Return [x, y] of the center of cell containing provided text 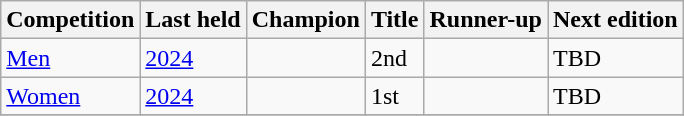
Last held [193, 20]
1st [394, 96]
Runner-up [486, 20]
Competition [70, 20]
Women [70, 96]
2nd [394, 58]
Next edition [616, 20]
Champion [306, 20]
Title [394, 20]
Men [70, 58]
